Return the [x, y] coordinate for the center point of the cell that contains the specified text.  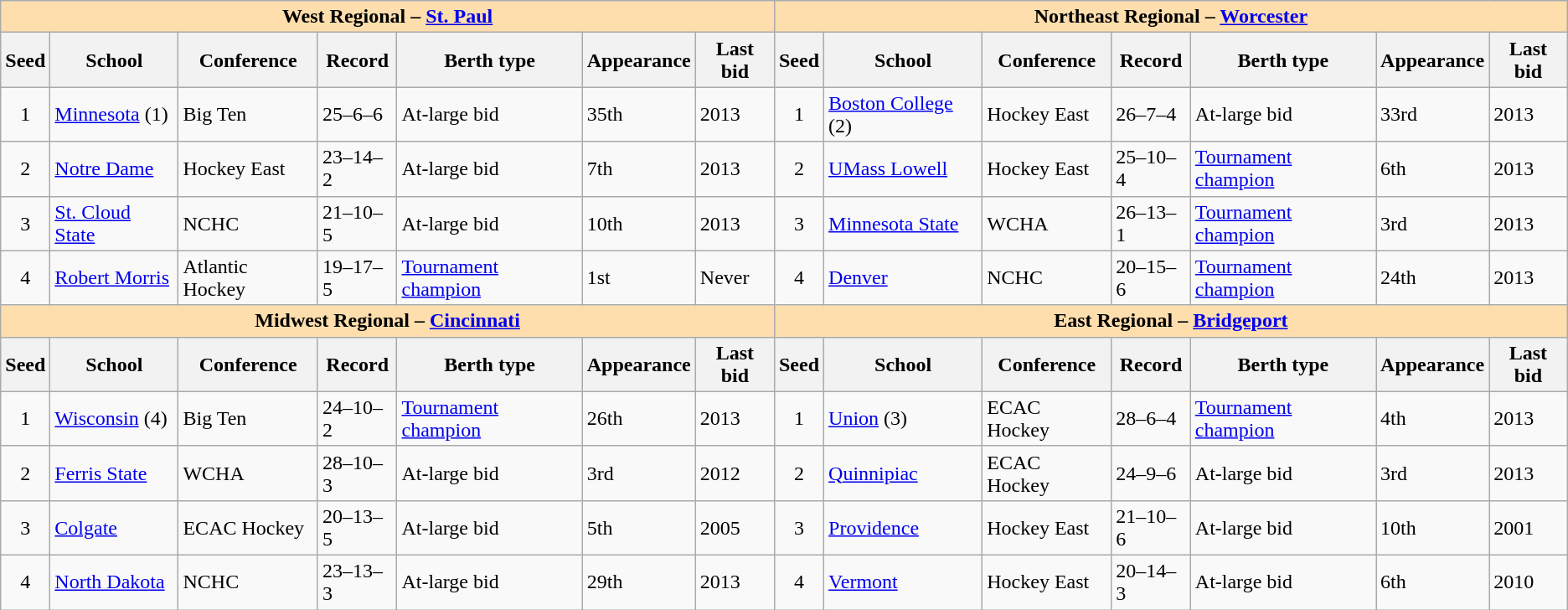
21–10–5 [357, 223]
26–7–4 [1151, 114]
UMass Lowell [903, 169]
26–13–1 [1151, 223]
23–13–3 [357, 582]
26th [638, 419]
Wisconsin (4) [114, 419]
35th [638, 114]
Providence [903, 528]
7th [638, 169]
Never [735, 278]
28–6–4 [1151, 419]
North Dakota [114, 582]
2010 [1529, 582]
1st [638, 278]
Northeast Regional – Worcester [1171, 17]
33rd [1432, 114]
Notre Dame [114, 169]
St. Cloud State [114, 223]
East Regional – Bridgeport [1171, 321]
2005 [735, 528]
20–14–3 [1151, 582]
5th [638, 528]
20–15–6 [1151, 278]
24th [1432, 278]
28–10–3 [357, 473]
Union (3) [903, 419]
Quinnipiac [903, 473]
Boston College (2) [903, 114]
25–10–4 [1151, 169]
24–10–2 [357, 419]
20–13–5 [357, 528]
Robert Morris [114, 278]
Minnesota State [903, 223]
19–17–5 [357, 278]
25–6–6 [357, 114]
Minnesota (1) [114, 114]
West Regional – St. Paul [388, 17]
Atlantic Hockey [248, 278]
2001 [1529, 528]
Ferris State [114, 473]
2012 [735, 473]
24–9–6 [1151, 473]
21–10–6 [1151, 528]
Midwest Regional – Cincinnati [388, 321]
23–14–2 [357, 169]
Vermont [903, 582]
4th [1432, 419]
Denver [903, 278]
Colgate [114, 528]
29th [638, 582]
